Capture the cell that displays the provided text and extract its [x, y] central coordinate. 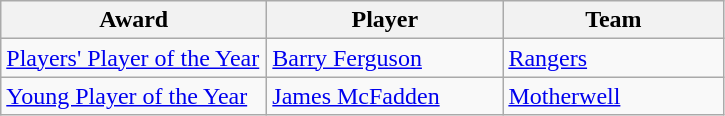
Award [134, 20]
Motherwell [614, 96]
Team [614, 20]
Players' Player of the Year [134, 58]
Rangers [614, 58]
James McFadden [385, 96]
Barry Ferguson [385, 58]
Young Player of the Year [134, 96]
Player [385, 20]
